From the cell containing the given text, extract its center point as (X, Y) coordinate. 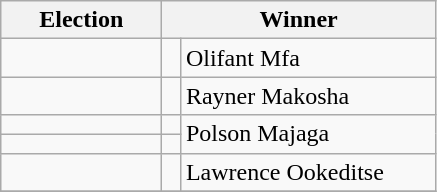
Polson Majaga (308, 134)
Winner (299, 20)
Rayner Makosha (308, 96)
Lawrence Ookeditse (308, 172)
Election (82, 20)
Olifant Mfa (308, 58)
